Provide the (x, y) coordinate of the cell's center where the given text is located.  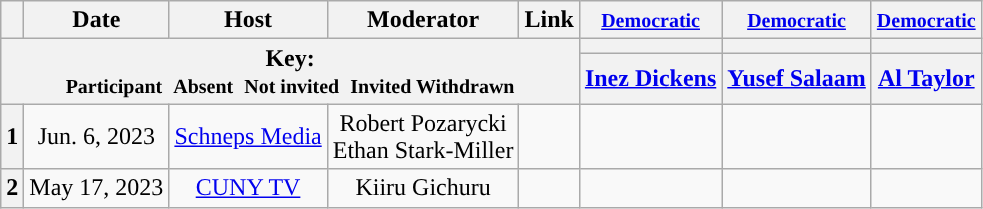
Date (96, 20)
Al Taylor (926, 78)
Robert PozaryckiEthan Stark-Miller (423, 136)
Kiiru Gichuru (423, 188)
Link (549, 20)
1 (12, 136)
2 (12, 188)
Inez Dickens (650, 78)
May 17, 2023 (96, 188)
Host (248, 20)
Yusef Salaam (797, 78)
Moderator (423, 20)
CUNY TV (248, 188)
Schneps Media (248, 136)
Key: Participant Absent Not invited Invited Withdrawn (290, 72)
Jun. 6, 2023 (96, 136)
